Locate the cell with the specified text and output its [X, Y] center coordinate. 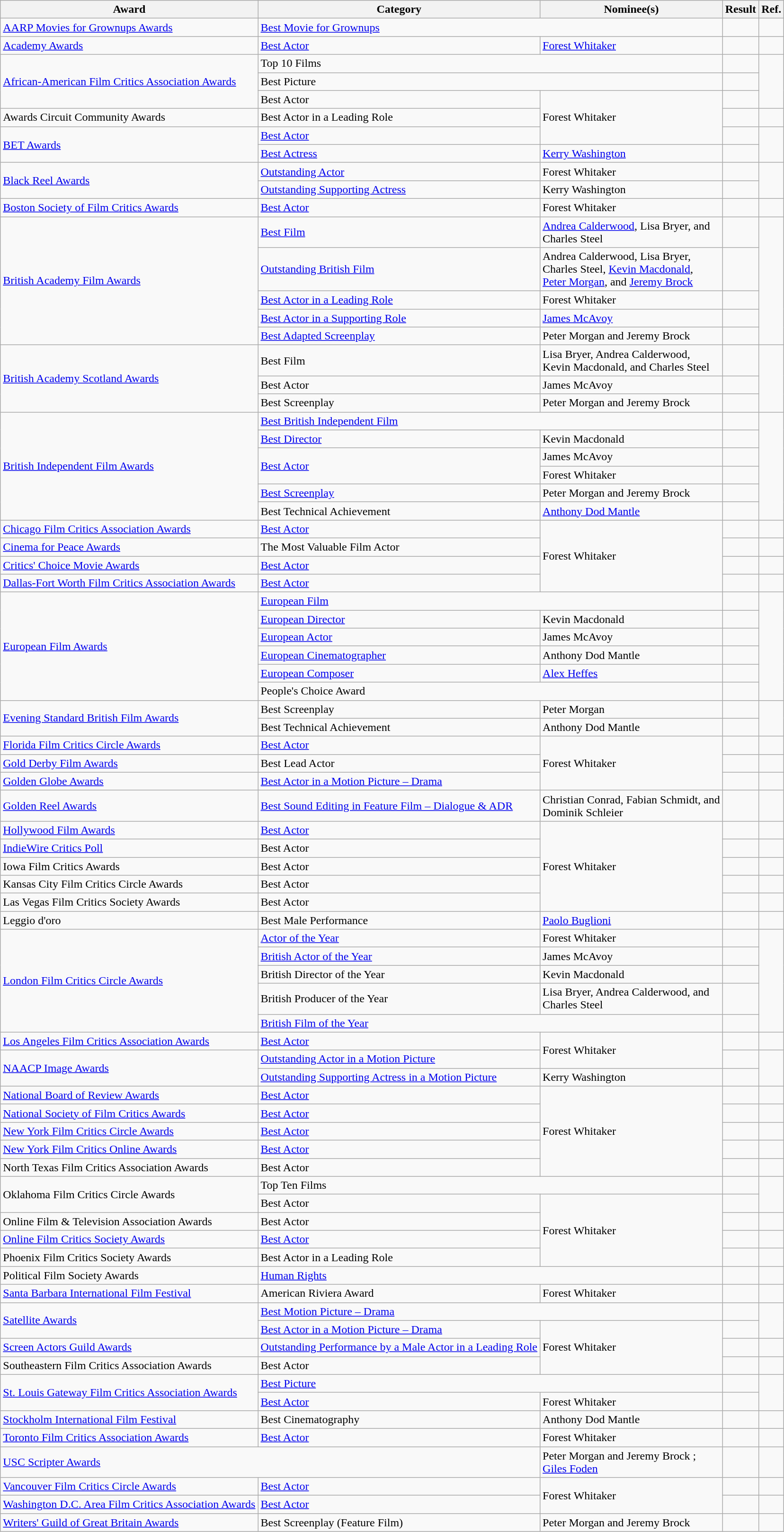
Best Actress [399, 153]
Evening Standard British Film Awards [129, 718]
People's Choice Award [490, 691]
Boston Society of Film Critics Awards [129, 207]
Oklahoma Film Critics Circle Awards [129, 1194]
IndieWire Critics Poll [129, 848]
Category [399, 9]
Florida Film Critics Circle Awards [129, 745]
AARP Movies for Grownups Awards [129, 27]
Phoenix Film Critics Society Awards [129, 1257]
Santa Barbara International Film Festival [129, 1293]
Outstanding Actor [399, 171]
Black Reel Awards [129, 180]
Writers' Guild of Great Britain Awards [129, 1523]
Online Film & Television Association Awards [129, 1221]
Outstanding Performance by a Male Actor in a Leading Role [399, 1347]
Human Rights [490, 1275]
European Director [399, 619]
BET Awards [129, 144]
Andrea Calderwood, Lisa Bryer, Charles Steel, Kevin Macdonald, Peter Morgan, and Jeremy Brock [632, 269]
British Independent Film Awards [129, 466]
Peter Morgan and Jeremy Brock ; Giles Foden [632, 1462]
British Actor of the Year [399, 956]
The Most Valuable Film Actor [399, 547]
African-American Film Critics Association Awards [129, 81]
Outstanding British Film [399, 269]
Chicago Film Critics Association Awards [129, 529]
Los Angeles Film Critics Association Awards [129, 1041]
Best Cinematography [399, 1419]
Top Ten Films [490, 1185]
New York Film Critics Circle Awards [129, 1131]
Best Screenplay (Feature Film) [399, 1523]
Peter Morgan [632, 709]
Outstanding Actor in a Motion Picture [399, 1059]
St. Louis Gateway Film Critics Association Awards [129, 1392]
National Society of Film Critics Awards [129, 1113]
British Academy Film Awards [129, 281]
Actor of the Year [399, 938]
European Film Awards [129, 646]
Hollywood Film Awards [129, 830]
European Film [490, 601]
British Film of the Year [490, 1023]
Las Vegas Film Critics Society Awards [129, 902]
American Riviera Award [399, 1293]
Alex Heffes [632, 673]
Outstanding Supporting Actress in a Motion Picture [399, 1077]
Screen Actors Guild Awards [129, 1347]
Golden Reel Awards [129, 806]
British Producer of the Year [399, 999]
USC Scripter Awards [270, 1462]
Satellite Awards [129, 1320]
Nominee(s) [632, 9]
European Composer [399, 673]
Leggio d'oro [129, 920]
Academy Awards [129, 45]
Outstanding Supporting Actress [399, 189]
Critics' Choice Movie Awards [129, 565]
New York Film Critics Online Awards [129, 1149]
British Academy Scotland Awards [129, 379]
Vancouver Film Critics Circle Awards [129, 1487]
Top 10 Films [490, 63]
Best Male Performance [399, 920]
Best Movie for Grownups [490, 27]
London Film Critics Circle Awards [129, 981]
Gold Derby Film Awards [129, 763]
Christian Conrad, Fabian Schmidt, and Dominik Schleier [632, 806]
Kansas City Film Critics Circle Awards [129, 884]
Stockholm International Film Festival [129, 1419]
Lisa Bryer, Andrea Calderwood, Kevin Macdonald, and Charles Steel [632, 361]
Best Adapted Screenplay [399, 336]
Best Director [399, 439]
British Director of the Year [399, 974]
Online Film Critics Society Awards [129, 1239]
Best Sound Editing in Feature Film – Dialogue & ADR [399, 806]
Award [129, 9]
North Texas Film Critics Association Awards [129, 1167]
Awards Circuit Community Awards [129, 117]
Iowa Film Critics Awards [129, 866]
Paolo Buglioni [632, 920]
Best Lead Actor [399, 763]
Cinema for Peace Awards [129, 547]
European Cinematographer [399, 655]
Dallas-Fort Worth Film Critics Association Awards [129, 583]
National Board of Review Awards [129, 1095]
European Actor [399, 637]
Washington D.C. Area Film Critics Association Awards [129, 1505]
Golden Globe Awards [129, 781]
Southeastern Film Critics Association Awards [129, 1365]
Best British Independent Film [490, 421]
Andrea Calderwood, Lisa Bryer, and Charles Steel [632, 232]
Result [740, 9]
NAACP Image Awards [129, 1068]
Ref. [772, 9]
Political Film Society Awards [129, 1275]
Best Motion Picture – Drama [490, 1311]
Toronto Film Critics Association Awards [129, 1437]
Lisa Bryer, Andrea Calderwood, and Charles Steel [632, 999]
Best Actor in a Supporting Role [399, 318]
